Identify which cell holds the provided text, then report its [X, Y] central coordinate. 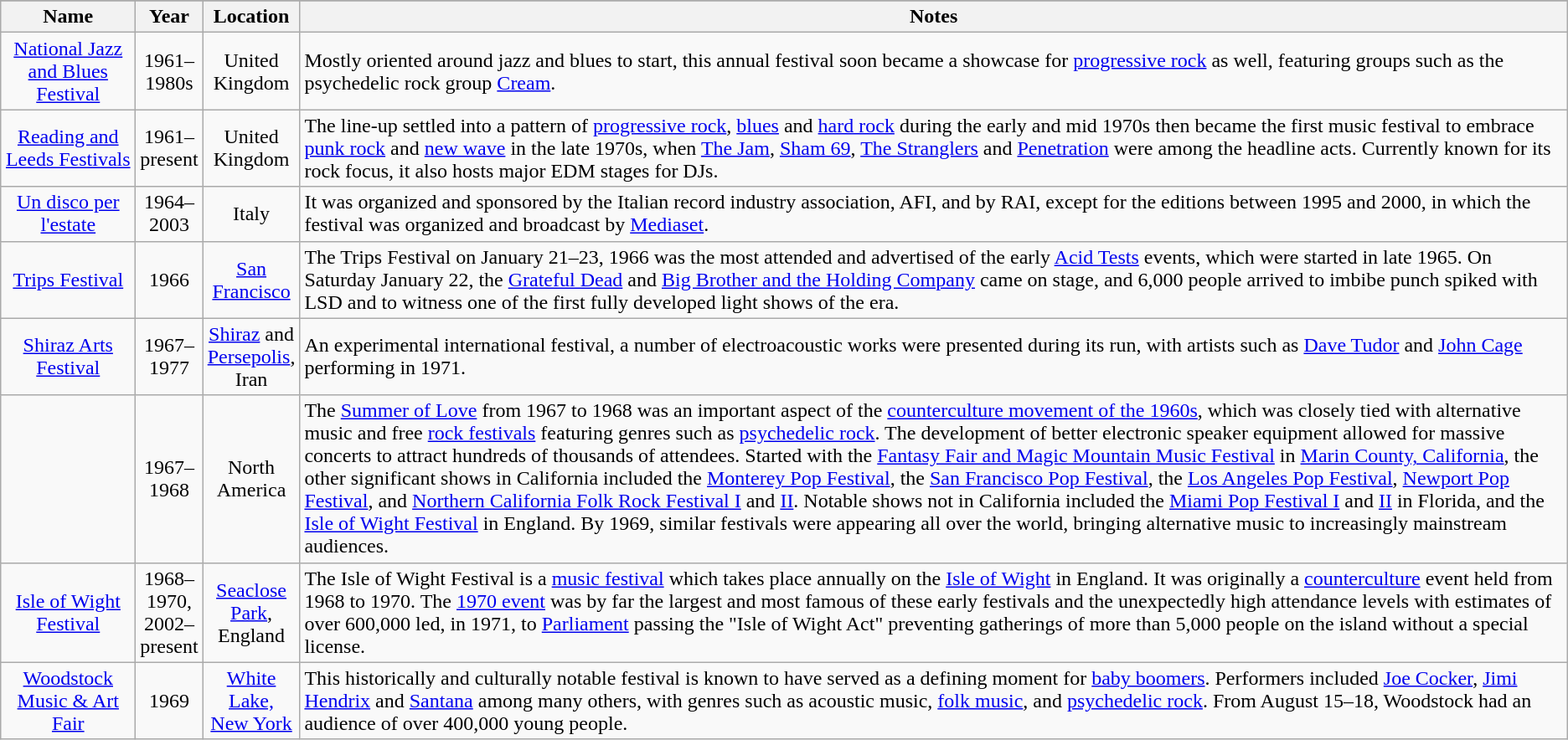
Italy [251, 214]
1967–1977 [169, 357]
Woodstock Music & Art Fair [69, 701]
North America [251, 479]
Shiraz Arts Festival [69, 357]
Reading and Leeds Festivals [69, 148]
Location [251, 17]
White Lake, New York [251, 701]
Trips Festival [69, 280]
Seaclose Park, England [251, 613]
1961–present [169, 148]
Shiraz and Persepolis, Iran [251, 357]
1964–2003 [169, 214]
Notes [933, 17]
1967–1968 [169, 479]
Year [169, 17]
National Jazz and Blues Festival [69, 71]
1966 [169, 280]
Isle of Wight Festival [69, 613]
Name [69, 17]
1969 [169, 701]
1968–1970, 2002–present [169, 613]
1961–1980s [169, 71]
Un disco per l'estate [69, 214]
San Francisco [251, 280]
